From the cell containing the given text, extract its center point as [X, Y] coordinate. 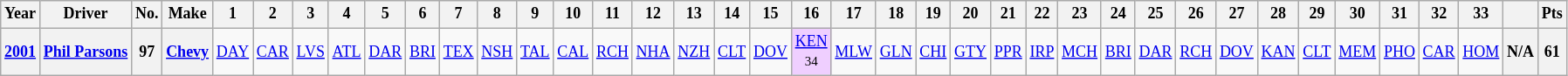
97 [147, 52]
24 [1118, 14]
23 [1080, 14]
Year [21, 14]
Chevy [188, 52]
PHO [1400, 52]
31 [1400, 14]
4 [347, 14]
6 [423, 14]
16 [811, 14]
15 [771, 14]
GLN [896, 52]
ATL [347, 52]
22 [1042, 14]
DAY [232, 52]
GTY [971, 52]
NZH [694, 52]
9 [535, 14]
KAN [1278, 52]
LVS [311, 52]
11 [613, 14]
Phil Parsons [86, 52]
N/A [1521, 52]
7 [458, 14]
18 [896, 14]
12 [653, 14]
30 [1358, 14]
26 [1196, 14]
8 [498, 14]
33 [1481, 14]
Driver [86, 14]
PPR [1008, 52]
MLW [854, 52]
2 [273, 14]
10 [573, 14]
20 [971, 14]
17 [854, 14]
19 [933, 14]
1 [232, 14]
28 [1278, 14]
Pts [1552, 14]
61 [1552, 52]
MEM [1358, 52]
IRP [1042, 52]
13 [694, 14]
5 [386, 14]
TAL [535, 52]
NHA [653, 52]
MCH [1080, 52]
32 [1439, 14]
KEN34 [811, 52]
2001 [21, 52]
No. [147, 14]
CHI [933, 52]
TEX [458, 52]
NSH [498, 52]
HOM [1481, 52]
CAL [573, 52]
14 [732, 14]
27 [1237, 14]
29 [1317, 14]
25 [1156, 14]
21 [1008, 14]
Make [188, 14]
3 [311, 14]
